Provide the (x, y) coordinate of the cell's center where the given text is located.  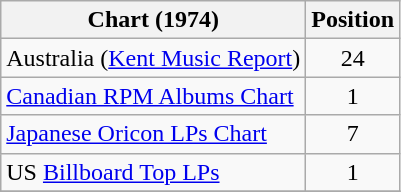
7 (353, 134)
US Billboard Top LPs (154, 172)
Canadian RPM Albums Chart (154, 96)
24 (353, 58)
Australia (Kent Music Report) (154, 58)
Position (353, 20)
Chart (1974) (154, 20)
Japanese Oricon LPs Chart (154, 134)
